Identify which cell holds the provided text, then report its (x, y) central coordinate. 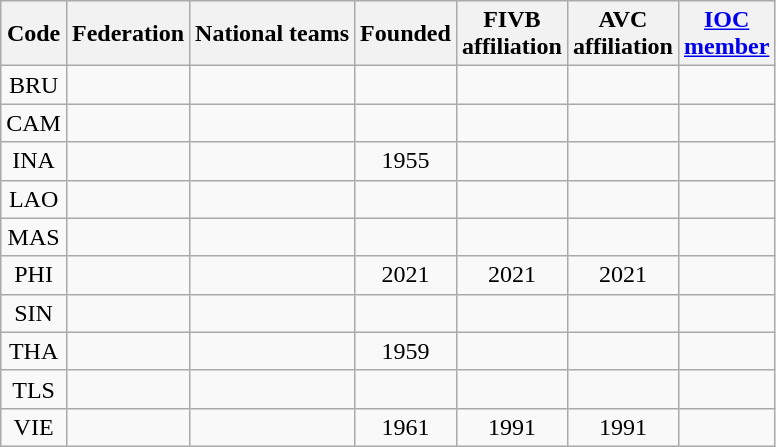
LAO (34, 199)
Federation (128, 34)
IOCmember (726, 34)
BRU (34, 85)
VIE (34, 427)
1955 (406, 161)
National teams (272, 34)
SIN (34, 313)
INA (34, 161)
FIVBaffiliation (512, 34)
CAM (34, 123)
THA (34, 351)
AVCaffiliation (622, 34)
Founded (406, 34)
Code (34, 34)
PHI (34, 275)
TLS (34, 389)
1961 (406, 427)
MAS (34, 237)
1959 (406, 351)
